Provide the [x, y] coordinate of the cell's center where the given text is located.  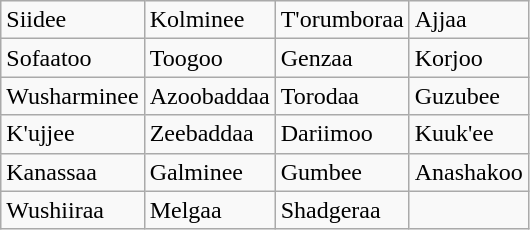
Gumbee [342, 172]
T'orumboraa [342, 20]
Wusharminee [72, 96]
Galminee [210, 172]
Wushiiraa [72, 210]
Kolminee [210, 20]
Kuuk'ee [468, 134]
Ajjaa [468, 20]
Toogoo [210, 58]
Guzubee [468, 96]
Anashakoo [468, 172]
Korjoo [468, 58]
Sofaatoo [72, 58]
Melgaa [210, 210]
Dariimoo [342, 134]
Azoobaddaa [210, 96]
Torodaa [342, 96]
K'ujjee [72, 134]
Siidee [72, 20]
Shadgeraa [342, 210]
Kanassaa [72, 172]
Genzaa [342, 58]
Zeebaddaa [210, 134]
